Search for the cell housing the specified text and yield its [x, y] center coordinate. 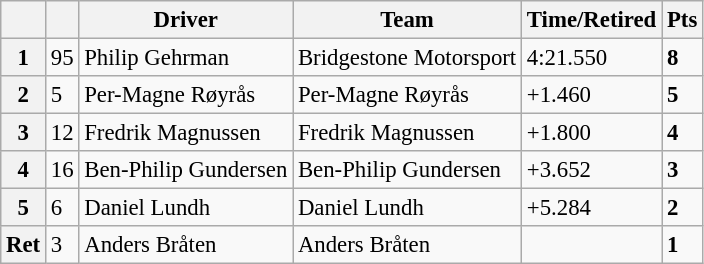
8 [682, 58]
+1.800 [592, 133]
Team [408, 20]
6 [62, 208]
+5.284 [592, 208]
Philip Gehrman [186, 58]
95 [62, 58]
Bridgestone Motorsport [408, 58]
4:21.550 [592, 58]
12 [62, 133]
16 [62, 170]
+1.460 [592, 95]
+3.652 [592, 170]
Ret [24, 245]
Driver [186, 20]
Pts [682, 20]
Time/Retired [592, 20]
